Pinpoint the cell where the given text exists, returning its (X, Y) midpoint coordinate. 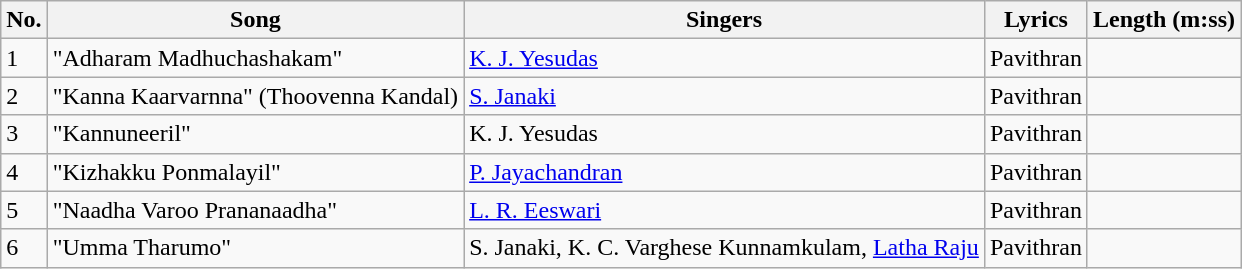
6 (24, 248)
P. Jayachandran (724, 172)
3 (24, 134)
Lyrics (1036, 20)
"Kannuneeril" (255, 134)
"Adharam Madhuchashakam" (255, 58)
"Umma Tharumo" (255, 248)
4 (24, 172)
"Kanna Kaarvarnna" (Thoovenna Kandal) (255, 96)
"Naadha Varoo Prananaadha" (255, 210)
S. Janaki (724, 96)
L. R. Eeswari (724, 210)
1 (24, 58)
Song (255, 20)
"Kizhakku Ponmalayil" (255, 172)
S. Janaki, K. C. Varghese Kunnamkulam, Latha Raju (724, 248)
Length (m:ss) (1164, 20)
5 (24, 210)
2 (24, 96)
No. (24, 20)
Singers (724, 20)
